Search for the cell housing the specified text and yield its (X, Y) center coordinate. 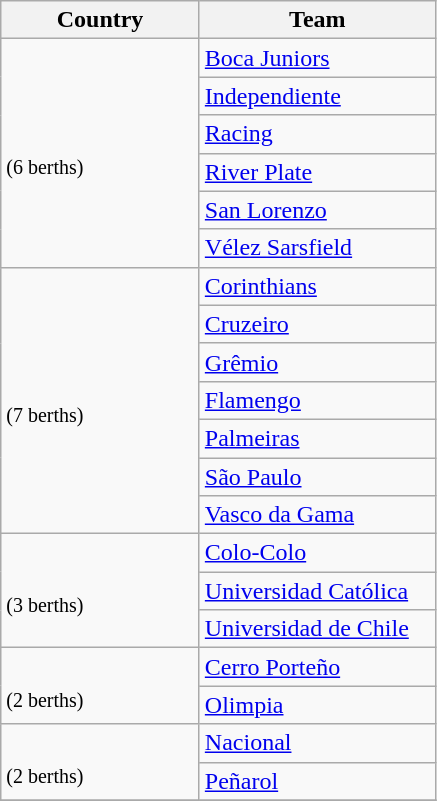
Cruzeiro (317, 324)
(7 berths) (100, 400)
Vélez Sarsfield (317, 248)
(6 berths) (100, 153)
(3 berths) (100, 591)
Racing (317, 134)
Universidad de Chile (317, 629)
Nacional (317, 743)
Palmeiras (317, 438)
Independiente (317, 96)
Boca Juniors (317, 58)
Flamengo (317, 400)
Cerro Porteño (317, 667)
River Plate (317, 172)
Vasco da Gama (317, 515)
San Lorenzo (317, 210)
Peñarol (317, 781)
São Paulo (317, 477)
Team (317, 20)
Corinthians (317, 286)
Grêmio (317, 362)
Colo-Colo (317, 553)
Country (100, 20)
Universidad Católica (317, 591)
Olimpia (317, 705)
